Provide the (X, Y) coordinate of the cell's center where the given text is located.  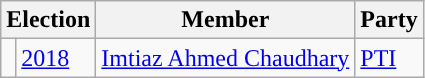
Member (226, 20)
2018 (56, 58)
Party (389, 20)
Imtiaz Ahmed Chaudhary (226, 58)
Election (48, 20)
PTI (389, 58)
